From the cell containing the given text, extract its center point as [x, y] coordinate. 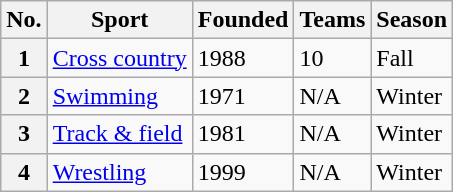
Teams [332, 20]
Swimming [120, 96]
Cross country [120, 58]
Founded [243, 20]
1 [24, 58]
4 [24, 172]
1999 [243, 172]
3 [24, 134]
Wrestling [120, 172]
Fall [412, 58]
1981 [243, 134]
Track & field [120, 134]
Season [412, 20]
10 [332, 58]
No. [24, 20]
1971 [243, 96]
1988 [243, 58]
Sport [120, 20]
2 [24, 96]
